Pinpoint the cell where the given text exists, returning its (x, y) midpoint coordinate. 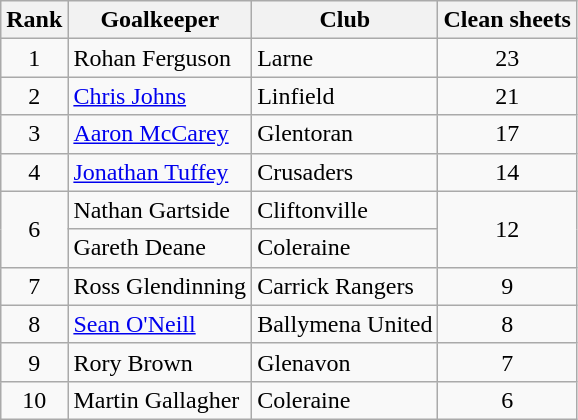
1 (34, 58)
Clean sheets (507, 20)
17 (507, 134)
Rank (34, 20)
Martin Gallagher (160, 400)
Aaron McCarey (160, 134)
Sean O'Neill (160, 324)
Larne (345, 58)
12 (507, 229)
Glenavon (345, 362)
10 (34, 400)
2 (34, 96)
Goalkeeper (160, 20)
4 (34, 172)
Club (345, 20)
Ross Glendinning (160, 286)
Glentoran (345, 134)
23 (507, 58)
Nathan Gartside (160, 210)
14 (507, 172)
Crusaders (345, 172)
3 (34, 134)
Chris Johns (160, 96)
Rohan Ferguson (160, 58)
Ballymena United (345, 324)
Jonathan Tuffey (160, 172)
21 (507, 96)
Linfield (345, 96)
Cliftonville (345, 210)
Rory Brown (160, 362)
Gareth Deane (160, 248)
Carrick Rangers (345, 286)
